Locate the cell with the specified text and output its (x, y) center coordinate. 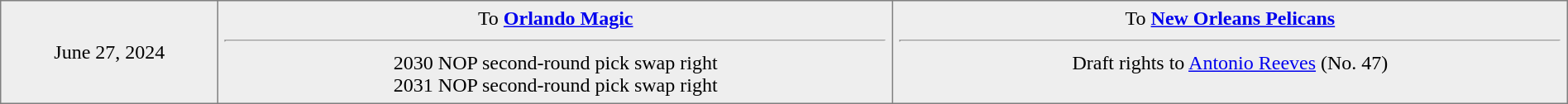
To New Orleans PelicansDraft rights to Antonio Reeves (No. 47) (1231, 52)
To Orlando Magic2030 NOP second-round pick swap right2031 NOP second-round pick swap right (556, 52)
June 27, 2024 (109, 52)
